Capture the cell that displays the provided text and extract its (x, y) central coordinate. 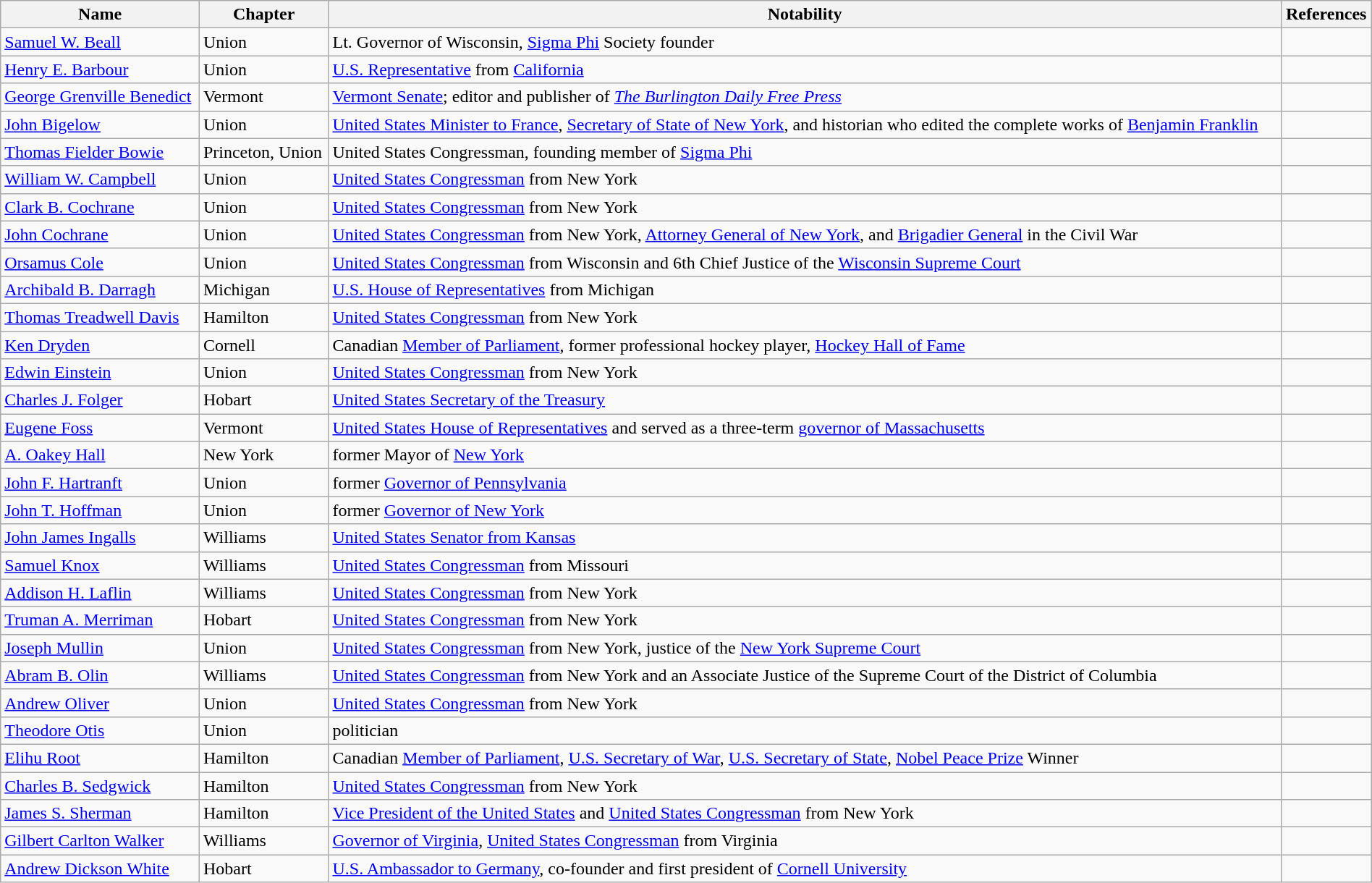
Samuel W. Beall (100, 42)
New York (263, 455)
Canadian Member of Parliament, former professional hockey player, Hockey Hall of Fame (805, 345)
Notability (805, 14)
Name (100, 14)
Thomas Treadwell Davis (100, 317)
former Mayor of New York (805, 455)
Lt. Governor of Wisconsin, Sigma Phi Society founder (805, 42)
U.S. House of Representatives from Michigan (805, 290)
United States House of Representatives and served as a three-term governor of Massachusetts (805, 428)
John Bigelow (100, 124)
Elihu Root (100, 758)
References (1326, 14)
Michigan (263, 290)
Ken Dryden (100, 345)
Cornell (263, 345)
United States Minister to France, Secretary of State of New York, and historian who edited the complete works of Benjamin Franklin (805, 124)
United States Congressman from New York, Attorney General of New York, and Brigadier General in the Civil War (805, 235)
Andrew Dickson White (100, 869)
A. Oakey Hall (100, 455)
U.S. Ambassador to Germany, co-founder and first president of Cornell University (805, 869)
United States Congressman from New York and an Associate Justice of the Supreme Court of the District of Columbia (805, 675)
Gilbert Carlton Walker (100, 841)
Canadian Member of Parliament, U.S. Secretary of War, U.S. Secretary of State, Nobel Peace Prize Winner (805, 758)
James S. Sherman (100, 814)
Eugene Foss (100, 428)
United States Senator from Kansas (805, 538)
Joseph Mullin (100, 648)
William W. Campbell (100, 179)
former Governor of Pennsylvania (805, 483)
Andrew Oliver (100, 703)
Vermont Senate; editor and publisher of The Burlington Daily Free Press (805, 97)
Addison H. Laflin (100, 593)
Samuel Knox (100, 565)
John T. Hoffman (100, 510)
Edwin Einstein (100, 373)
Orsamus Cole (100, 262)
Vice President of the United States and United States Congressman from New York (805, 814)
United States Congressman from New York, justice of the New York Supreme Court (805, 648)
Archibald B. Darragh (100, 290)
Truman A. Merriman (100, 620)
Thomas Fielder Bowie (100, 152)
John James Ingalls (100, 538)
Chapter (263, 14)
former Governor of New York (805, 510)
Abram B. Olin (100, 675)
John F. Hartranft (100, 483)
Charles J. Folger (100, 400)
Princeton, Union (263, 152)
Theodore Otis (100, 730)
Henry E. Barbour (100, 69)
United States Congressman from Missouri (805, 565)
U.S. Representative from California (805, 69)
Charles B. Sedgwick (100, 785)
politician (805, 730)
United States Secretary of the Treasury (805, 400)
United States Congressman, founding member of Sigma Phi (805, 152)
George Grenville Benedict (100, 97)
Clark B. Cochrane (100, 207)
United States Congressman from Wisconsin and 6th Chief Justice of the Wisconsin Supreme Court (805, 262)
John Cochrane (100, 235)
Governor of Virginia, United States Congressman from Virginia (805, 841)
